Determine the (X, Y) coordinate at the center of the cell enclosing the given text.  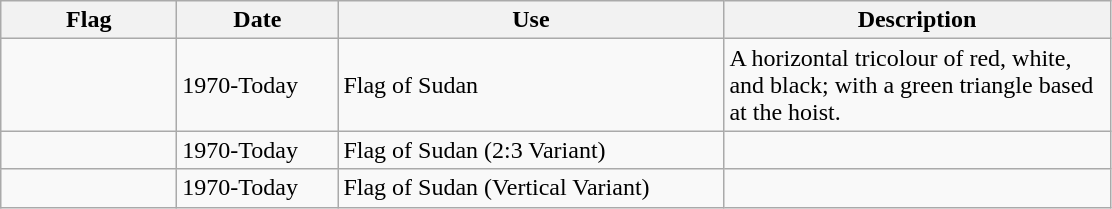
Flag of Sudan (Vertical Variant) (531, 188)
Flag (89, 20)
Use (531, 20)
Description (917, 20)
Flag of Sudan (531, 85)
Flag of Sudan (2:3 Variant) (531, 150)
A horizontal tricolour of red, white, and black; with a green triangle based at the hoist. (917, 85)
Date (258, 20)
